Pinpoint the cell where the given text exists, returning its (x, y) midpoint coordinate. 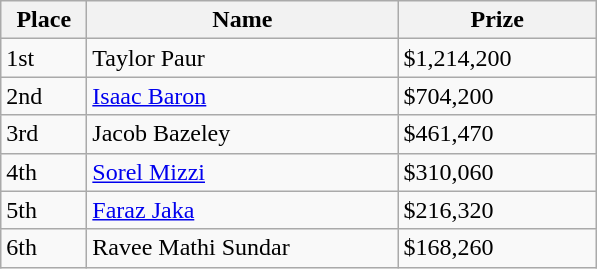
3rd (44, 134)
2nd (44, 96)
Faraz Jaka (242, 210)
$310,060 (498, 172)
Isaac Baron (242, 96)
Name (242, 20)
Place (44, 20)
Sorel Mizzi (242, 172)
$704,200 (498, 96)
6th (44, 248)
$216,320 (498, 210)
Jacob Bazeley (242, 134)
$168,260 (498, 248)
1st (44, 58)
4th (44, 172)
Prize (498, 20)
$1,214,200 (498, 58)
$461,470 (498, 134)
Ravee Mathi Sundar (242, 248)
5th (44, 210)
Taylor Paur (242, 58)
